Pinpoint the cell where the given text exists, returning its [X, Y] midpoint coordinate. 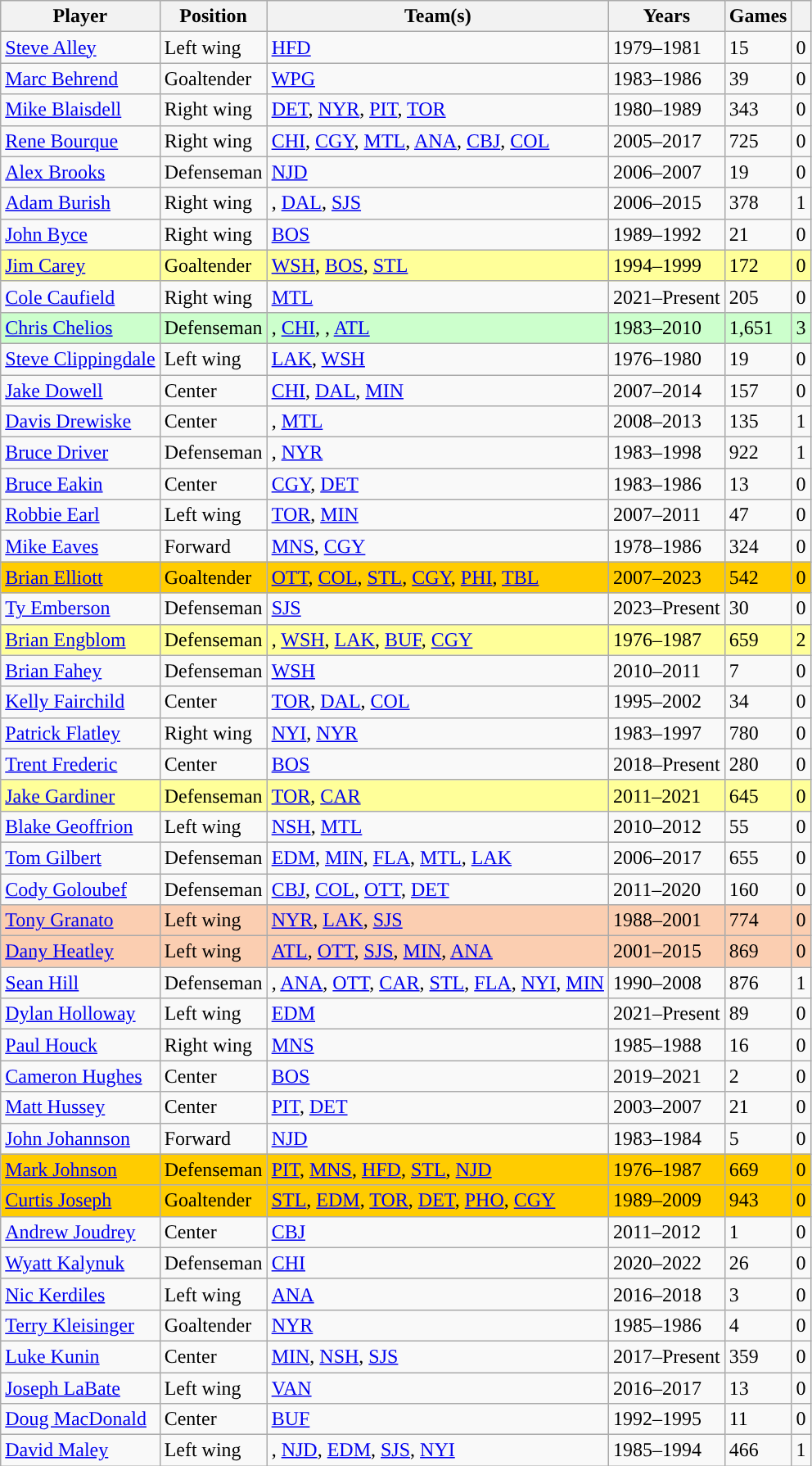
Marc Behrend [80, 79]
1980–1989 [666, 110]
1985–1986 [666, 1325]
2003–2007 [666, 1107]
11 [758, 1419]
Robbie Earl [80, 515]
1990–2008 [666, 983]
16 [758, 1045]
Dany Heatley [80, 952]
378 [758, 203]
TOR, CAR [437, 795]
Chris Chelios [80, 328]
135 [758, 422]
, NJD, EDM, SJS, NYI [437, 1450]
, MTL [437, 422]
39 [758, 79]
Kelly Fairchild [80, 702]
1983–1998 [666, 453]
MNS [437, 1045]
Alex Brooks [80, 172]
MTL [437, 296]
2011–2012 [666, 1232]
SJS [437, 609]
2016–2017 [666, 1388]
34 [758, 702]
Blake Geoffrion [80, 826]
1983–2010 [666, 328]
WPG [437, 79]
Brian Engblom [80, 640]
Patrick Flatley [80, 733]
Jake Gardiner [80, 795]
2018–Present [666, 764]
2019–2021 [666, 1076]
1994–1999 [666, 265]
659 [758, 640]
2006–2017 [666, 857]
2007–2014 [666, 391]
2005–2017 [666, 141]
Rene Bourque [80, 141]
Wyatt Kalynuk [80, 1263]
1983–1997 [666, 733]
205 [758, 296]
2006–2007 [666, 172]
1978–1986 [666, 546]
Cole Caufield [80, 296]
Curtis Joseph [80, 1201]
2007–2023 [666, 577]
1988–2001 [666, 921]
Mike Blaisdell [80, 110]
HFD [437, 48]
2010–2012 [666, 826]
NYR, LAK, SJS [437, 921]
466 [758, 1450]
922 [758, 453]
669 [758, 1170]
LAK, WSH [437, 359]
359 [758, 1356]
1989–1992 [666, 234]
2011–2020 [666, 889]
CHI [437, 1263]
CHI, DAL, MIN [437, 391]
WSH [437, 671]
BUF [437, 1419]
Steve Clippingdale [80, 359]
Steve Alley [80, 48]
Cody Goloubef [80, 889]
725 [758, 141]
2010–2011 [666, 671]
CGY, DET [437, 484]
Years [666, 16]
1995–2002 [666, 702]
Paul Houck [80, 1045]
, ANA, OTT, CAR, STL, FLA, NYI, MIN [437, 983]
Mike Eaves [80, 546]
2017–Present [666, 1356]
542 [758, 577]
1985–1994 [666, 1450]
DET, NYR, PIT, TOR [437, 110]
John Johannson [80, 1138]
15 [758, 48]
Trent Frederic [80, 764]
ATL, OTT, SJS, MIN, ANA [437, 952]
OTT, COL, STL, CGY, PHI, TBL [437, 577]
Tony Granato [80, 921]
47 [758, 515]
2008–2013 [666, 422]
4 [758, 1325]
MNS, CGY [437, 546]
STL, EDM, TOR, DET, PHO, CGY [437, 1201]
David Maley [80, 1450]
Nic Kerdiles [80, 1294]
Sean Hill [80, 983]
NYR [437, 1325]
Brian Fahey [80, 671]
172 [758, 265]
1985–1988 [666, 1045]
Games [758, 16]
55 [758, 826]
PIT, DET [437, 1107]
Luke Kunin [80, 1356]
Davis Drewiske [80, 422]
Tom Gilbert [80, 857]
, NYR [437, 453]
2016–2018 [666, 1294]
2011–2021 [666, 795]
2001–2015 [666, 952]
157 [758, 391]
ANA [437, 1294]
30 [758, 609]
Cameron Hughes [80, 1076]
780 [758, 733]
Brian Elliott [80, 577]
89 [758, 1014]
Player [80, 16]
7 [758, 671]
655 [758, 857]
CBJ [437, 1232]
Bruce Driver [80, 453]
NYI, NYR [437, 733]
2006–2015 [666, 203]
Position [213, 16]
Andrew Joudrey [80, 1232]
280 [758, 764]
NSH, MTL [437, 826]
Mark Johnson [80, 1170]
, DAL, SJS [437, 203]
1976–1980 [666, 359]
Doug MacDonald [80, 1419]
WSH, BOS, STL [437, 265]
Joseph LaBate [80, 1388]
1979–1981 [666, 48]
Ty Emberson [80, 609]
343 [758, 110]
1989–2009 [666, 1201]
EDM, MIN, FLA, MTL, LAK [437, 857]
324 [758, 546]
943 [758, 1201]
5 [758, 1138]
VAN [437, 1388]
2023–Present [666, 609]
645 [758, 795]
774 [758, 921]
869 [758, 952]
1983–1984 [666, 1138]
2007–2011 [666, 515]
26 [758, 1263]
Terry Kleisinger [80, 1325]
TOR, MIN [437, 515]
Team(s) [437, 16]
2020–2022 [666, 1263]
1992–1995 [666, 1419]
EDM [437, 1014]
CBJ, COL, OTT, DET [437, 889]
1,651 [758, 328]
Jim Carey [80, 265]
, WSH, LAK, BUF, CGY [437, 640]
CHI, CGY, MTL, ANA, CBJ, COL [437, 141]
Bruce Eakin [80, 484]
TOR, DAL, COL [437, 702]
Matt Hussey [80, 1107]
Dylan Holloway [80, 1014]
MIN, NSH, SJS [437, 1356]
Adam Burish [80, 203]
Jake Dowell [80, 391]
, CHI, , ATL [437, 328]
John Byce [80, 234]
PIT, MNS, HFD, STL, NJD [437, 1170]
160 [758, 889]
876 [758, 983]
